Identify which cell holds the provided text, then report its (x, y) central coordinate. 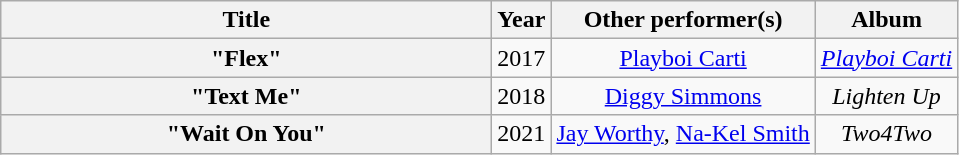
2017 (522, 58)
Lighten Up (886, 96)
Other performer(s) (683, 20)
"Text Me" (246, 96)
Jay Worthy, Na-Kel Smith (683, 134)
"Flex" (246, 58)
Album (886, 20)
Year (522, 20)
"Wait On You" (246, 134)
Two4Two (886, 134)
Title (246, 20)
2018 (522, 96)
Diggy Simmons (683, 96)
2021 (522, 134)
